From the cell containing the given text, extract its center point as (x, y) coordinate. 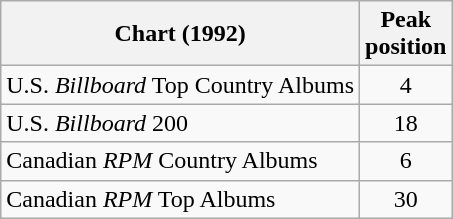
6 (406, 161)
U.S. Billboard 200 (180, 123)
Canadian RPM Top Albums (180, 199)
Peakposition (406, 34)
Chart (1992) (180, 34)
Canadian RPM Country Albums (180, 161)
U.S. Billboard Top Country Albums (180, 85)
30 (406, 199)
4 (406, 85)
18 (406, 123)
